Provide the (X, Y) coordinate of the cell's center where the given text is located.  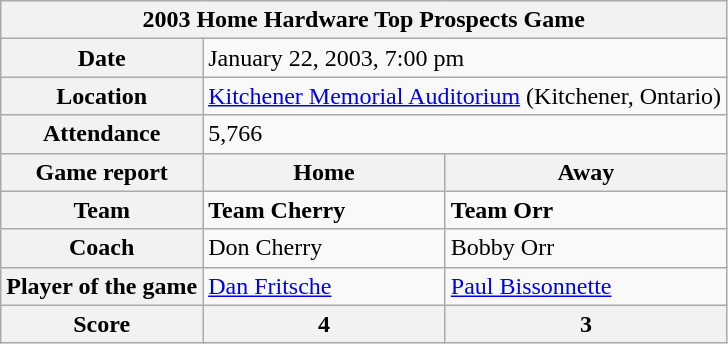
Location (102, 96)
3 (586, 324)
January 22, 2003, 7:00 pm (465, 58)
Team Orr (586, 210)
Coach (102, 248)
Bobby Orr (586, 248)
Player of the game (102, 286)
Paul Bissonnette (586, 286)
4 (324, 324)
Dan Fritsche (324, 286)
Date (102, 58)
Kitchener Memorial Auditorium (Kitchener, Ontario) (465, 96)
Score (102, 324)
Attendance (102, 134)
Team Cherry (324, 210)
Away (586, 172)
2003 Home Hardware Top Prospects Game (364, 20)
Home (324, 172)
Don Cherry (324, 248)
Game report (102, 172)
Team (102, 210)
5,766 (465, 134)
